Scan for the cell matching the given text and deliver its (x, y) coordinate at center. 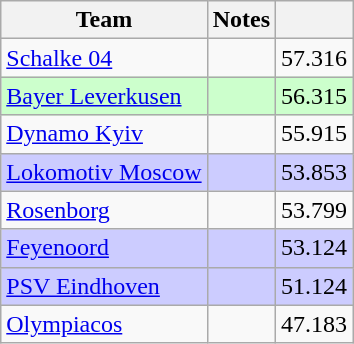
56.315 (314, 96)
Schalke 04 (104, 58)
53.799 (314, 210)
53.124 (314, 248)
Olympiacos (104, 324)
57.316 (314, 58)
Dynamo Kyiv (104, 134)
51.124 (314, 286)
55.915 (314, 134)
Team (104, 20)
47.183 (314, 324)
Feyenoord (104, 248)
Rosenborg (104, 210)
Notes (241, 20)
PSV Eindhoven (104, 286)
Bayer Leverkusen (104, 96)
53.853 (314, 172)
Lokomotiv Moscow (104, 172)
